Scan for the cell matching the given text and deliver its (X, Y) coordinate at center. 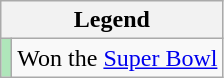
Won the Super Bowl (118, 58)
Legend (112, 20)
